Pinpoint the cell where the given text exists, returning its (x, y) midpoint coordinate. 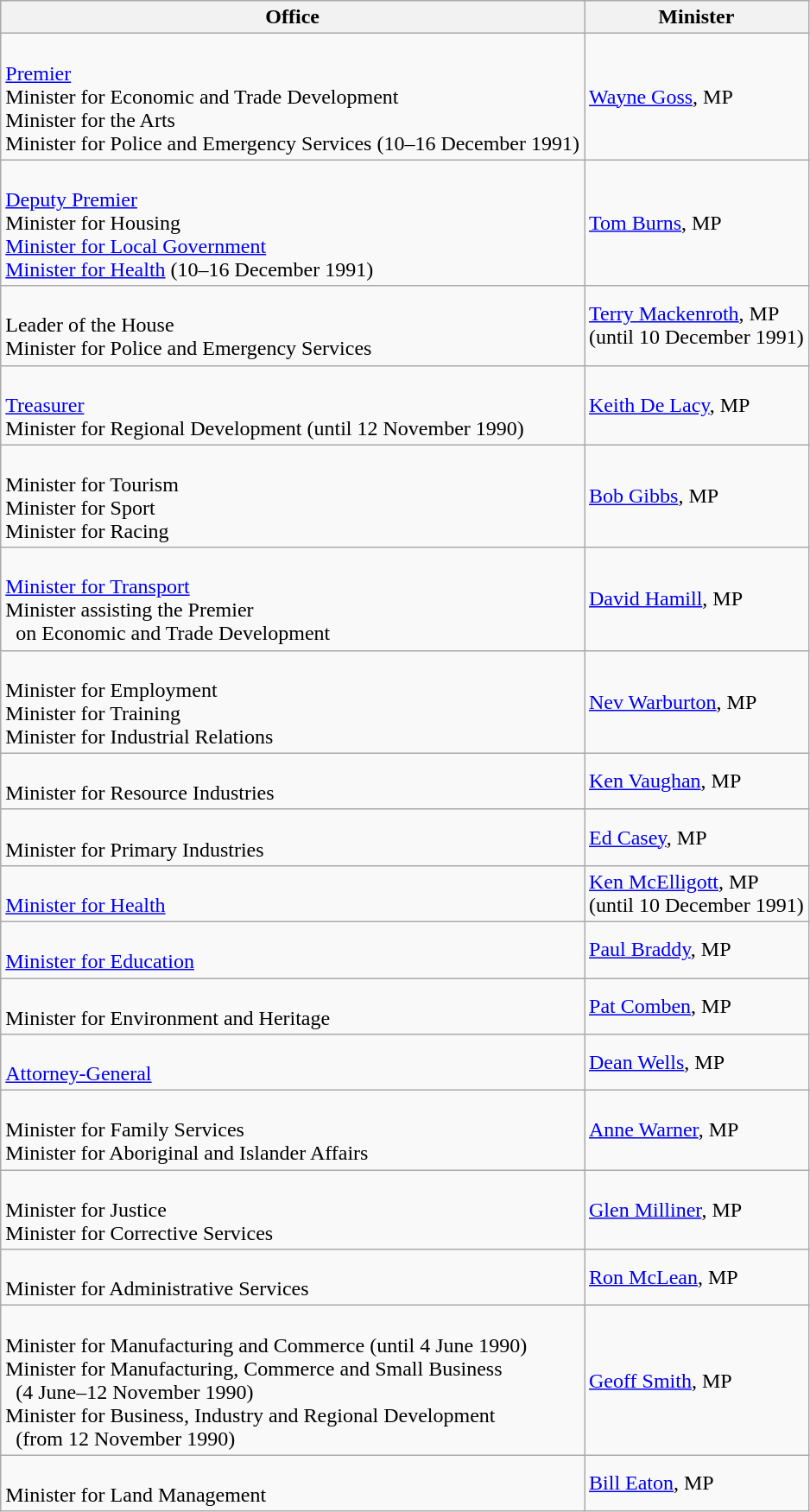
Treasurer Minister for Regional Development (until 12 November 1990) (293, 405)
Minister for Administrative Services (293, 1278)
David Hamill, MP (696, 599)
Bob Gibbs, MP (696, 496)
Premier Minister for Economic and Trade Development Minister for the Arts Minister for Police and Emergency Services (10–16 December 1991) (293, 97)
Ed Casey, MP (696, 838)
Minister for Justice Minister for Corrective Services (293, 1210)
Attorney-General (293, 1062)
Bill Eaton, MP (696, 1484)
Wayne Goss, MP (696, 97)
Minister (696, 17)
Office (293, 17)
Ron McLean, MP (696, 1278)
Keith De Lacy, MP (696, 405)
Minister for Environment and Heritage (293, 1005)
Leader of the House Minister for Police and Emergency Services (293, 326)
Minister for Education (293, 950)
Minister for Health (293, 893)
Dean Wells, MP (696, 1062)
Pat Comben, MP (696, 1005)
Terry Mackenroth, MP(until 10 December 1991) (696, 326)
Geoff Smith, MP (696, 1380)
Tom Burns, MP (696, 223)
Minister for Family Services Minister for Aboriginal and Islander Affairs (293, 1130)
Minister for Land Management (293, 1484)
Paul Braddy, MP (696, 950)
Deputy Premier Minister for Housing Minister for Local Government Minister for Health (10–16 December 1991) (293, 223)
Ken Vaughan, MP (696, 781)
Minister for Resource Industries (293, 781)
Glen Milliner, MP (696, 1210)
Anne Warner, MP (696, 1130)
Nev Warburton, MP (696, 701)
Minister for Tourism Minister for Sport Minister for Racing (293, 496)
Minister for Transport Minister assisting the Premier on Economic and Trade Development (293, 599)
Ken McElligott, MP(until 10 December 1991) (696, 893)
Minister for Primary Industries (293, 838)
Minister for Employment Minister for Training Minister for Industrial Relations (293, 701)
